For the text-containing cell, return its midpoint in (X, Y) coordinate format. 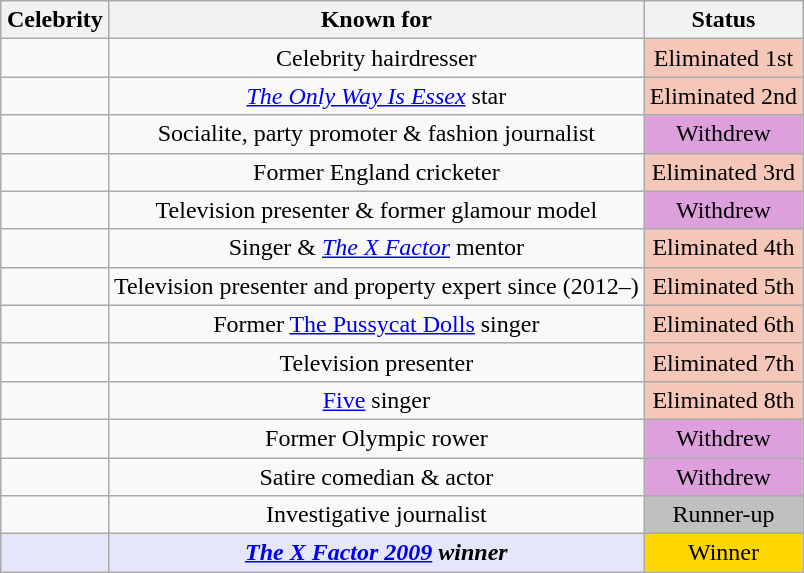
Television presenter and property expert since (2012–) (376, 286)
Former Olympic rower (376, 438)
Eliminated 3rd (723, 172)
Singer & The X Factor mentor (376, 248)
The Only Way Is Essex star (376, 96)
Runner-up (723, 515)
Eliminated 1st (723, 58)
Socialite, party promoter & fashion journalist (376, 134)
Celebrity hairdresser (376, 58)
Television presenter (376, 362)
Investigative journalist (376, 515)
Winner (723, 553)
Status (723, 20)
The X Factor 2009 winner (376, 553)
Television presenter & former glamour model (376, 210)
Eliminated 6th (723, 324)
Celebrity (54, 20)
Eliminated 5th (723, 286)
Eliminated 7th (723, 362)
Eliminated 4th (723, 248)
Former England cricketer (376, 172)
Eliminated 8th (723, 400)
Eliminated 2nd (723, 96)
Satire comedian & actor (376, 477)
Known for (376, 20)
Five singer (376, 400)
Former The Pussycat Dolls singer (376, 324)
